Return the (X, Y) coordinate for the center point of the cell that contains the specified text.  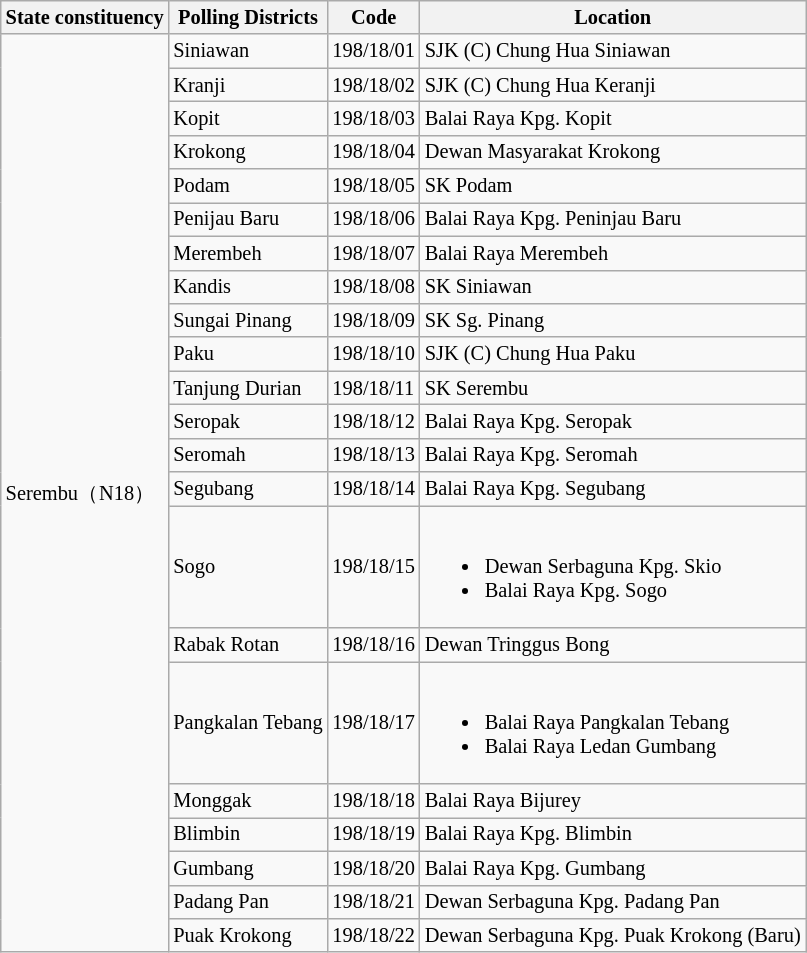
198/18/01 (373, 51)
198/18/12 (373, 421)
Segubang (248, 489)
Siniawan (248, 51)
Balai Raya Bijurey (613, 801)
Dewan Serbaguna Kpg. Puak Krokong (Baru) (613, 935)
Balai Raya Merembeh (613, 253)
SJK (C) Chung Hua Paku (613, 354)
Sungai Pinang (248, 320)
Kopit (248, 118)
198/18/14 (373, 489)
198/18/19 (373, 834)
Kandis (248, 287)
SJK (C) Chung Hua Siniawan (613, 51)
198/18/06 (373, 219)
SK Podam (613, 186)
Seropak (248, 421)
Balai Raya Kpg. Seromah (613, 455)
Dewan Tringgus Bong (613, 645)
198/18/16 (373, 645)
198/18/07 (373, 253)
Balai Raya Pangkalan TebangBalai Raya Ledan Gumbang (613, 722)
Balai Raya Kpg. Peninjau Baru (613, 219)
Merembeh (248, 253)
Blimbin (248, 834)
198/18/15 (373, 566)
SJK (C) Chung Hua Keranji (613, 85)
198/18/08 (373, 287)
Padang Pan (248, 902)
Rabak Rotan (248, 645)
198/18/22 (373, 935)
Gumbang (248, 868)
Balai Raya Kpg. Kopit (613, 118)
198/18/13 (373, 455)
Dewan Masyarakat Krokong (613, 152)
Balai Raya Kpg. Gumbang (613, 868)
Balai Raya Kpg. Blimbin (613, 834)
Podam (248, 186)
Paku (248, 354)
Balai Raya Kpg. Segubang (613, 489)
198/18/21 (373, 902)
Kranji (248, 85)
SK Serembu (613, 388)
Tanjung Durian (248, 388)
Serembu（N18） (85, 493)
Seromah (248, 455)
198/18/20 (373, 868)
Pangkalan Tebang (248, 722)
198/18/10 (373, 354)
Polling Districts (248, 17)
198/18/17 (373, 722)
Balai Raya Kpg. Seropak (613, 421)
Penijau Baru (248, 219)
198/18/18 (373, 801)
Monggak (248, 801)
198/18/09 (373, 320)
Dewan Serbaguna Kpg. Padang Pan (613, 902)
SK Siniawan (613, 287)
State constituency (85, 17)
198/18/05 (373, 186)
Sogo (248, 566)
Krokong (248, 152)
198/18/11 (373, 388)
198/18/04 (373, 152)
198/18/03 (373, 118)
Location (613, 17)
SK Sg. Pinang (613, 320)
198/18/02 (373, 85)
Puak Krokong (248, 935)
Code (373, 17)
Dewan Serbaguna Kpg. SkioBalai Raya Kpg. Sogo (613, 566)
